Pinpoint the cell where the given text exists, returning its (X, Y) midpoint coordinate. 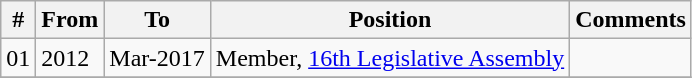
From (70, 20)
Member, 16th Legislative Assembly (390, 58)
Position (390, 20)
Mar-2017 (158, 58)
2012 (70, 58)
Comments (631, 20)
# (18, 20)
To (158, 20)
01 (18, 58)
